Extract the (x, y) coordinate from the center of the cell holding the provided text.  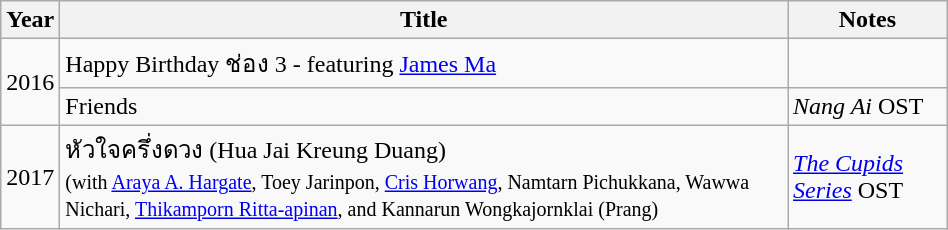
2016 (30, 82)
2017 (30, 176)
Friends (424, 106)
Year (30, 20)
Title (424, 20)
Happy Birthday ช่อง 3 - featuring James Ma (424, 64)
The Cupids Series OST (868, 176)
Nang Ai OST (868, 106)
Notes (868, 20)
